Capture the cell that displays the provided text and extract its [X, Y] central coordinate. 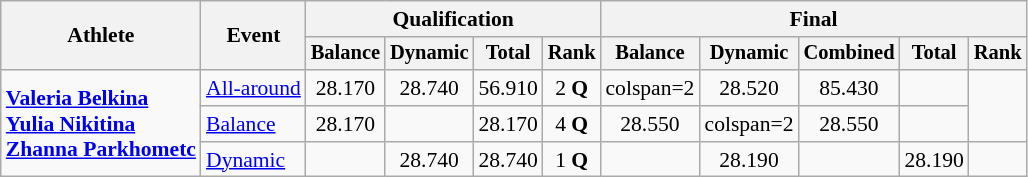
All-around [254, 88]
2 Q [572, 88]
Event [254, 36]
Combined [850, 54]
Valeria BelkinaYulia NikitinaZhanna Parkhometc [101, 124]
85.430 [850, 88]
56.910 [508, 88]
28.520 [748, 88]
4 Q [572, 124]
Final [813, 19]
Qualification [454, 19]
Athlete [101, 36]
28.740 [429, 88]
